Scan for the cell matching the given text and deliver its (X, Y) coordinate at center. 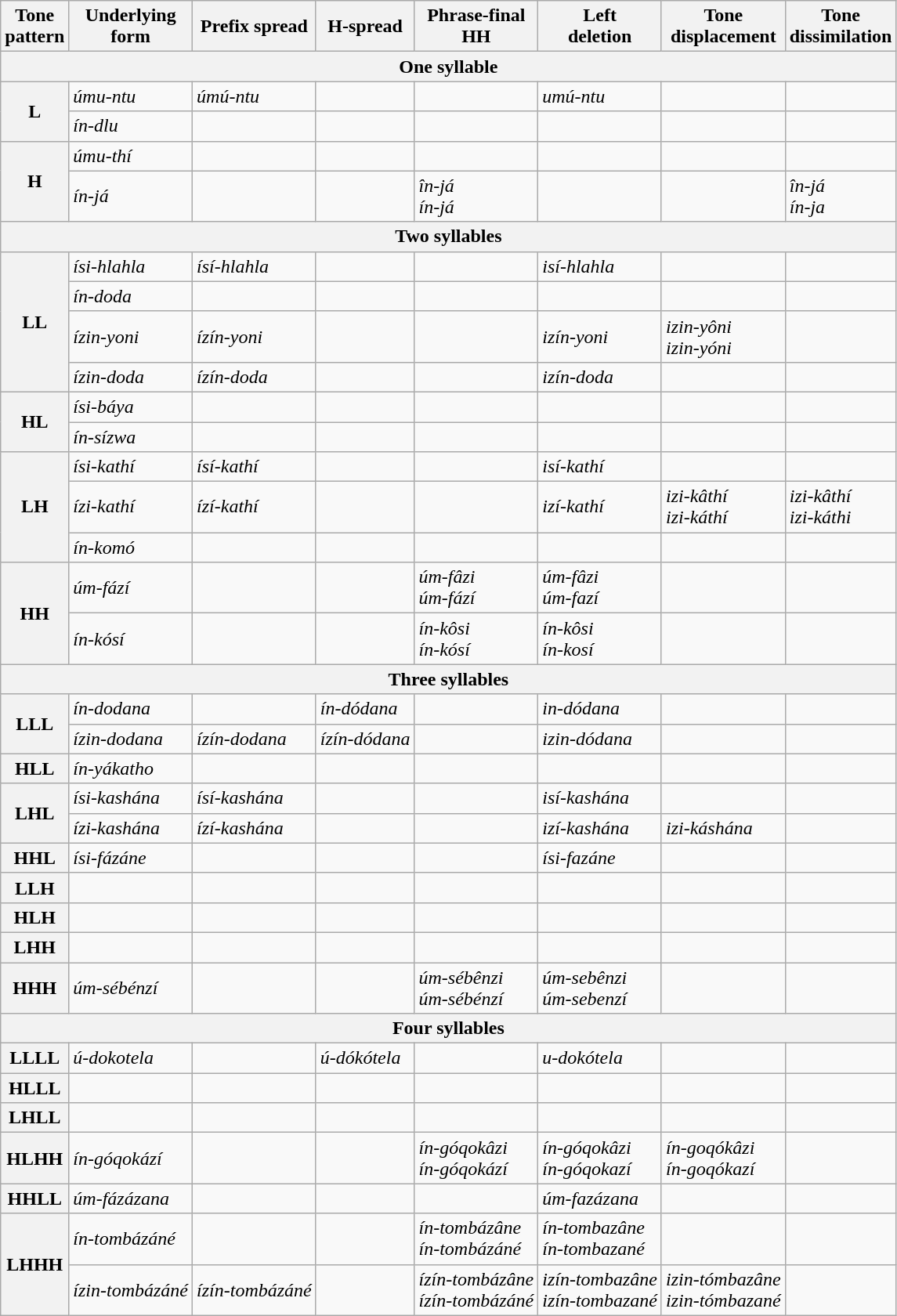
ín-yákatho (131, 768)
One syllable (448, 67)
ín-góqokâziín-góqokází (476, 1158)
úm-fazázana (600, 1198)
Three syllables (448, 679)
ízin-doda (131, 377)
HLHH (34, 1158)
úmu-ntu (131, 96)
úm-fâziúm-fází (476, 587)
H (34, 182)
úm-sebênziúm-sebenzí (600, 987)
úmu-thí (131, 156)
ísí-hlahla (255, 266)
ízín-dódana (365, 739)
Phrase-finalHH (476, 27)
u-dokótela (600, 1058)
ízín-tombázâneízín-tombázáné (476, 1289)
Prefix spread (255, 27)
ín-tombázáné (131, 1239)
ízín-dodana (255, 739)
HLLL (34, 1088)
Tonedisplacement (723, 27)
ú-dókótela (365, 1058)
HHH (34, 987)
HL (34, 421)
ísi-kashána (131, 798)
LLH (34, 888)
ín-góqokází (131, 1158)
ízí-kathí (255, 508)
isí-kathí (600, 467)
L (34, 111)
LLL (34, 724)
ín-kósí (131, 639)
ízin-yoni (131, 337)
ín-doda (131, 296)
ísí-kathí (255, 467)
úm-sébénzí (131, 987)
izin-dódana (600, 739)
ín-dlu (131, 126)
HHLL (34, 1198)
H-spread (365, 27)
izi-kâthíizi-káthí (723, 508)
úm-fâziúm-fazí (600, 587)
in-dódana (600, 709)
ízín-doda (255, 377)
ísi-fazáne (600, 858)
ísi-báya (131, 407)
ín-tombázâneín-tombázáné (476, 1239)
ízin-dodana (131, 739)
în-jáín-ja (841, 196)
ín-tombazâneín-tombazané (600, 1239)
ín-kôsiín-kósí (476, 639)
ú-dokotela (131, 1058)
Four syllables (448, 1029)
úm-fázázana (131, 1198)
ízin-tombázáné (131, 1289)
isí-hlahla (600, 266)
ín-komó (131, 548)
Leftdeletion (600, 27)
izin-yôniizin-yóni (723, 337)
ín-já (131, 196)
ín-sízwa (131, 436)
ísí-kashána (255, 798)
HHL (34, 858)
Underlyingform (131, 27)
HLH (34, 917)
LHHH (34, 1264)
izi-káshána (723, 828)
ízín-tombázáné (255, 1289)
izín-doda (600, 377)
ísi-kathí (131, 467)
izin-tómbazâneizin-tómbazané (723, 1289)
Two syllables (448, 237)
ízí-kashána (255, 828)
úmú-ntu (255, 96)
HLL (34, 768)
umú-ntu (600, 96)
în-jáín-já (476, 196)
izi-kâthíizi-káthi (841, 508)
Tonepattern (34, 27)
LH (34, 508)
izín-yoni (600, 337)
ín-dodana (131, 709)
izí-kashána (600, 828)
ísi-hlahla (131, 266)
ízi-kashána (131, 828)
Tonedissimilation (841, 27)
ízín-yoni (255, 337)
ín-góqokâziín-góqokazí (600, 1158)
izín-tombazâneizín-tombazané (600, 1289)
ín-goqókâziín-goqókazí (723, 1158)
ísi-fázáne (131, 858)
ín-dódana (365, 709)
ín-kôsiín-kosí (600, 639)
LL (34, 321)
LHLL (34, 1118)
isí-kashána (600, 798)
LHH (34, 947)
ízi-kathí (131, 508)
izí-kathí (600, 508)
HH (34, 613)
úm-fází (131, 587)
LLLL (34, 1058)
úm-sébênziúm-sébénzí (476, 987)
LHL (34, 813)
